From the cell containing the given text, extract its center point as [X, Y] coordinate. 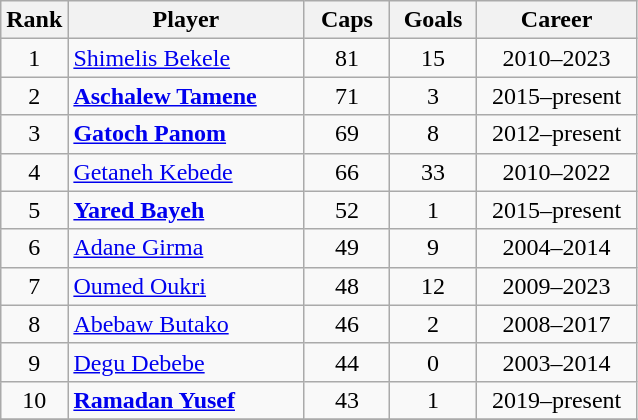
Degu Debebe [186, 362]
15 [433, 58]
44 [347, 362]
2010–2022 [556, 172]
48 [347, 286]
43 [347, 400]
Shimelis Bekele [186, 58]
69 [347, 134]
Career [556, 20]
49 [347, 248]
Aschalew Tamene [186, 96]
2009–2023 [556, 286]
2010–2023 [556, 58]
6 [34, 248]
33 [433, 172]
2003–2014 [556, 362]
0 [433, 362]
Oumed Oukri [186, 286]
Rank [34, 20]
Gatoch Panom [186, 134]
52 [347, 210]
4 [34, 172]
66 [347, 172]
2012–present [556, 134]
Goals [433, 20]
10 [34, 400]
Yared Bayeh [186, 210]
2019–present [556, 400]
Adane Girma [186, 248]
12 [433, 286]
81 [347, 58]
2008–2017 [556, 324]
2004–2014 [556, 248]
Player [186, 20]
46 [347, 324]
5 [34, 210]
Abebaw Butako [186, 324]
71 [347, 96]
Caps [347, 20]
7 [34, 286]
Ramadan Yusef [186, 400]
Getaneh Kebede [186, 172]
